Pinpoint the cell where the given text exists, returning its (x, y) midpoint coordinate. 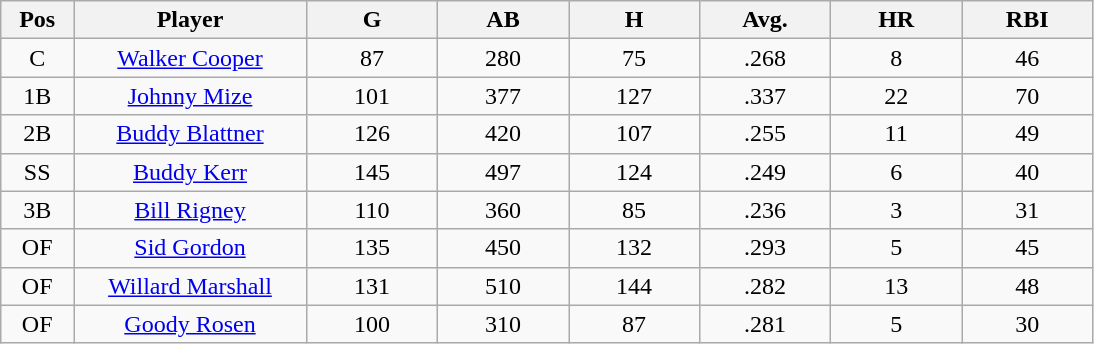
40 (1028, 172)
46 (1028, 58)
.236 (766, 210)
497 (504, 172)
.337 (766, 96)
Willard Marshall (190, 286)
510 (504, 286)
Goody Rosen (190, 324)
377 (504, 96)
110 (372, 210)
.293 (766, 248)
HR (896, 20)
85 (634, 210)
Sid Gordon (190, 248)
100 (372, 324)
Buddy Kerr (190, 172)
3B (38, 210)
Walker Cooper (190, 58)
124 (634, 172)
.255 (766, 134)
132 (634, 248)
Avg. (766, 20)
6 (896, 172)
31 (1028, 210)
11 (896, 134)
SS (38, 172)
310 (504, 324)
Johnny Mize (190, 96)
AB (504, 20)
RBI (1028, 20)
2B (38, 134)
131 (372, 286)
30 (1028, 324)
420 (504, 134)
Bill Rigney (190, 210)
450 (504, 248)
8 (896, 58)
Buddy Blattner (190, 134)
45 (1028, 248)
.268 (766, 58)
107 (634, 134)
Player (190, 20)
22 (896, 96)
101 (372, 96)
145 (372, 172)
280 (504, 58)
126 (372, 134)
49 (1028, 134)
144 (634, 286)
127 (634, 96)
3 (896, 210)
13 (896, 286)
H (634, 20)
48 (1028, 286)
.282 (766, 286)
.249 (766, 172)
Pos (38, 20)
C (38, 58)
70 (1028, 96)
.281 (766, 324)
G (372, 20)
135 (372, 248)
360 (504, 210)
1B (38, 96)
75 (634, 58)
